Search for the cell housing the specified text and yield its (X, Y) center coordinate. 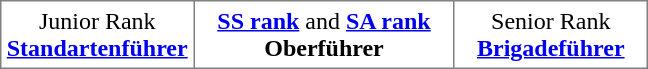
Junior RankStandartenführer (97, 35)
Senior RankBrigadeführer (551, 35)
SS rank and SA rankOberführer (324, 35)
